Search for the cell housing the specified text and yield its (x, y) center coordinate. 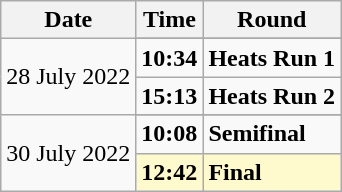
15:13 (170, 96)
Final (272, 172)
28 July 2022 (68, 77)
10:08 (170, 134)
Heats Run 2 (272, 96)
Date (68, 20)
Time (170, 20)
Heats Run 1 (272, 58)
30 July 2022 (68, 153)
Semifinal (272, 134)
Round (272, 20)
12:42 (170, 172)
10:34 (170, 58)
